Extract the (x, y) coordinate from the center of the cell holding the provided text.  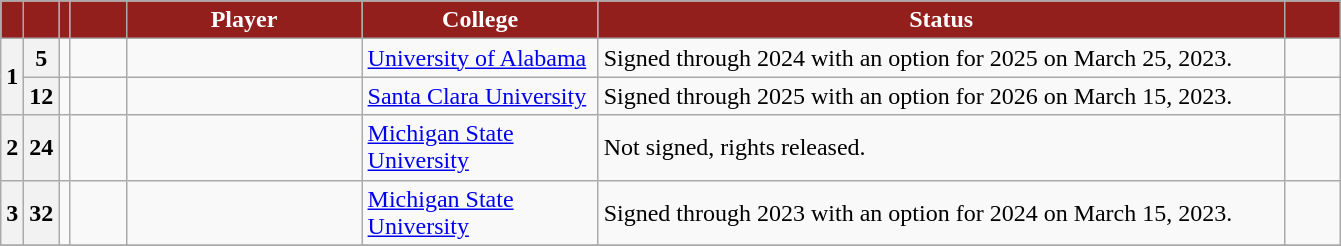
Signed through 2024 with an option for 2025 on March 25, 2023. (941, 58)
University of Alabama (480, 58)
12 (42, 96)
Signed through 2023 with an option for 2024 on March 15, 2023. (941, 212)
Not signed, rights released. (941, 148)
Signed through 2025 with an option for 2026 on March 15, 2023. (941, 96)
College (480, 20)
5 (42, 58)
Santa Clara University (480, 96)
32 (42, 212)
2 (12, 148)
3 (12, 212)
Status (941, 20)
Player (244, 20)
24 (42, 148)
1 (12, 77)
